Find where the given text appears and provide that cell's center as [X, Y] coordinate. 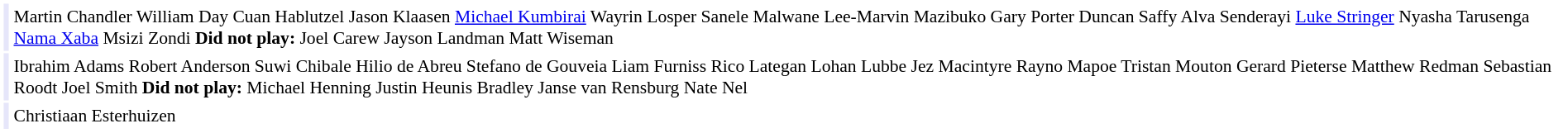
Christiaan Esterhuizen [788, 116]
